Determine the [X, Y] coordinate at the center of the cell enclosing the given text.  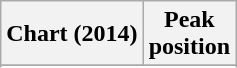
Chart (2014) [72, 34]
Peakposition [189, 34]
